Output the [x, y] coordinate of the center of the cell containing the given text.  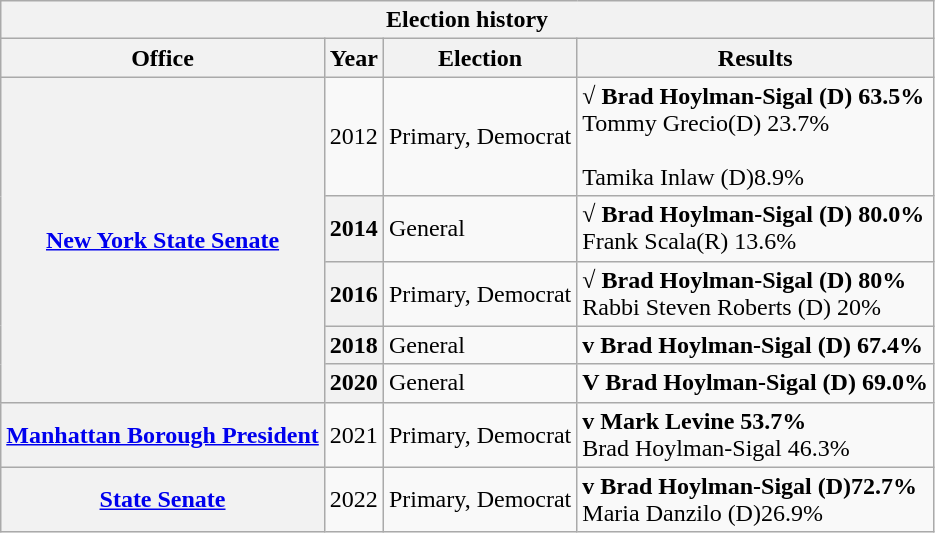
2020 [354, 383]
2014 [354, 228]
v Mark Levine 53.7%Brad Hoylman-Sigal 46.3% [756, 434]
v Brad Hoylman-Sigal (D)72.7%Maria Danzilo (D)26.9% [756, 500]
v Brad Hoylman-Sigal (D) 67.4% [756, 345]
Results [756, 58]
Election [480, 58]
√ Brad Hoylman-Sigal (D) 80.0%Frank Scala(R) 13.6% [756, 228]
2018 [354, 345]
2021 [354, 434]
State Senate [163, 500]
New York State Senate [163, 240]
Manhattan Borough President [163, 434]
Election history [468, 20]
V Brad Hoylman-Sigal (D) 69.0% [756, 383]
Year [354, 58]
√ Brad Hoylman-Sigal (D) 63.5%Tommy Grecio(D) 23.7% Tamika Inlaw (D)8.9% [756, 136]
√ Brad Hoylman-Sigal (D) 80%Rabbi Steven Roberts (D) 20% [756, 294]
2016 [354, 294]
Office [163, 58]
2022 [354, 500]
2012 [354, 136]
